Identify which cell holds the provided text, then report its (x, y) central coordinate. 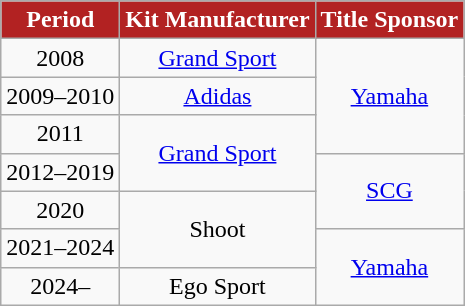
2009–2010 (60, 96)
Period (60, 20)
Ego Sport (218, 286)
SCG (390, 191)
Kit Manufacturer (218, 20)
Adidas (218, 96)
2020 (60, 210)
2008 (60, 58)
2012–2019 (60, 172)
2011 (60, 134)
Title Sponsor (390, 20)
2024– (60, 286)
Shoot (218, 229)
2021–2024 (60, 248)
